Extract the (x, y) coordinate from the center of the cell holding the provided text.  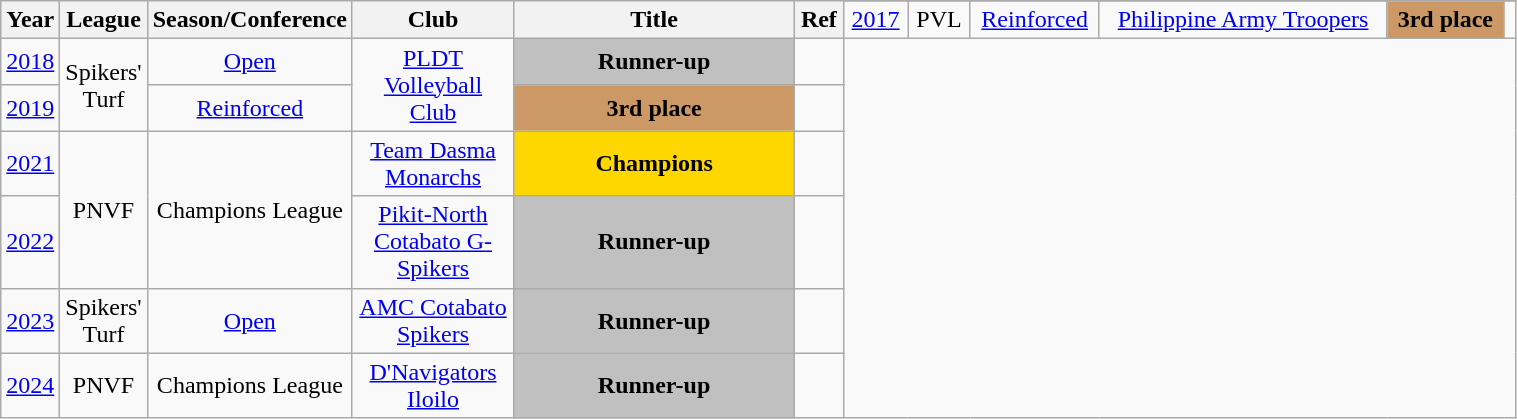
Champions (654, 164)
D'Navigators Iloilo (432, 386)
Title (654, 20)
League (104, 20)
Season/Conference (250, 20)
Philippine Army Troopers (1243, 20)
Pikit-North Cotabato G-Spikers (432, 242)
PVL (939, 20)
AMC Cotabato Spikers (432, 320)
2018 (30, 62)
2022 (30, 242)
2019 (30, 108)
2017 (876, 20)
2024 (30, 386)
2021 (30, 164)
PLDT Volleyball Club (432, 85)
Year (30, 20)
2023 (30, 320)
Team Dasma Monarchs (432, 164)
Ref (820, 20)
Club (432, 20)
